Scan for the cell matching the given text and deliver its [X, Y] coordinate at center. 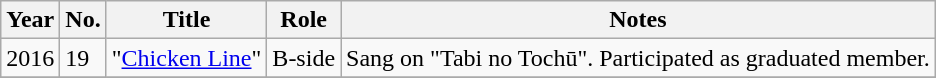
Role [304, 20]
No. [83, 20]
B-side [304, 58]
Year [30, 20]
2016 [30, 58]
Sang on "Tabi no Tochū". Participated as graduated member. [638, 58]
Notes [638, 20]
19 [83, 58]
Title [186, 20]
"Chicken Line" [186, 58]
